Locate the cell with the specified text and output its (x, y) center coordinate. 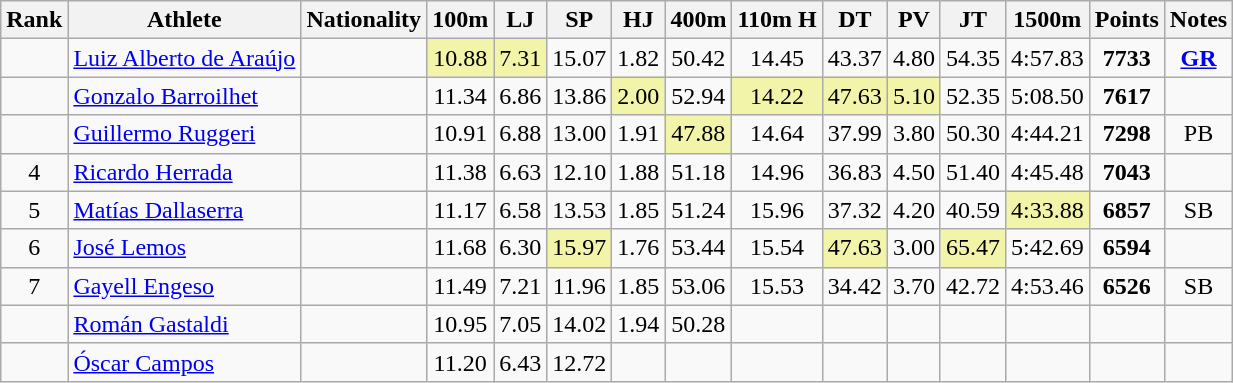
42.72 (972, 286)
40.59 (972, 210)
14.02 (580, 324)
6526 (1126, 286)
14.64 (777, 134)
Román Gastaldi (184, 324)
Gayell Engeso (184, 286)
53.06 (698, 286)
13.86 (580, 96)
1.94 (638, 324)
10.91 (460, 134)
1.76 (638, 248)
11.49 (460, 286)
5 (34, 210)
110m H (777, 20)
7043 (1126, 172)
Luiz Alberto de Araújo (184, 58)
5.10 (914, 96)
15.97 (580, 248)
4:57.83 (1047, 58)
6.58 (520, 210)
6.63 (520, 172)
PB (1198, 134)
7617 (1126, 96)
Matías Dallaserra (184, 210)
15.96 (777, 210)
7.21 (520, 286)
JT (972, 20)
7733 (1126, 58)
SP (580, 20)
36.83 (854, 172)
7298 (1126, 134)
52.94 (698, 96)
51.40 (972, 172)
Gonzalo Barroilhet (184, 96)
6.88 (520, 134)
54.35 (972, 58)
4.80 (914, 58)
11.38 (460, 172)
13.53 (580, 210)
4 (34, 172)
Points (1126, 20)
15.07 (580, 58)
52.35 (972, 96)
Notes (1198, 20)
7.05 (520, 324)
Ricardo Herrada (184, 172)
47.88 (698, 134)
51.18 (698, 172)
1500m (1047, 20)
5:08.50 (1047, 96)
6.86 (520, 96)
7.31 (520, 58)
1.82 (638, 58)
6 (34, 248)
3.80 (914, 134)
11.34 (460, 96)
50.30 (972, 134)
4.50 (914, 172)
65.47 (972, 248)
Óscar Campos (184, 362)
10.95 (460, 324)
43.37 (854, 58)
6.30 (520, 248)
400m (698, 20)
14.22 (777, 96)
3.70 (914, 286)
Guillermo Ruggeri (184, 134)
4:53.46 (1047, 286)
50.28 (698, 324)
6594 (1126, 248)
DT (854, 20)
50.42 (698, 58)
4:33.88 (1047, 210)
José Lemos (184, 248)
15.53 (777, 286)
4:45.48 (1047, 172)
13.00 (580, 134)
1.91 (638, 134)
11.17 (460, 210)
4:44.21 (1047, 134)
6857 (1126, 210)
12.72 (580, 362)
11.20 (460, 362)
10.88 (460, 58)
15.54 (777, 248)
4.20 (914, 210)
Athlete (184, 20)
37.99 (854, 134)
GR (1198, 58)
14.96 (777, 172)
Rank (34, 20)
53.44 (698, 248)
Nationality (364, 20)
14.45 (777, 58)
2.00 (638, 96)
7 (34, 286)
11.96 (580, 286)
3.00 (914, 248)
12.10 (580, 172)
37.32 (854, 210)
PV (914, 20)
1.88 (638, 172)
34.42 (854, 286)
100m (460, 20)
51.24 (698, 210)
5:42.69 (1047, 248)
11.68 (460, 248)
6.43 (520, 362)
LJ (520, 20)
HJ (638, 20)
